Detect which cell encompasses the target text, then output its [X, Y] center coordinate. 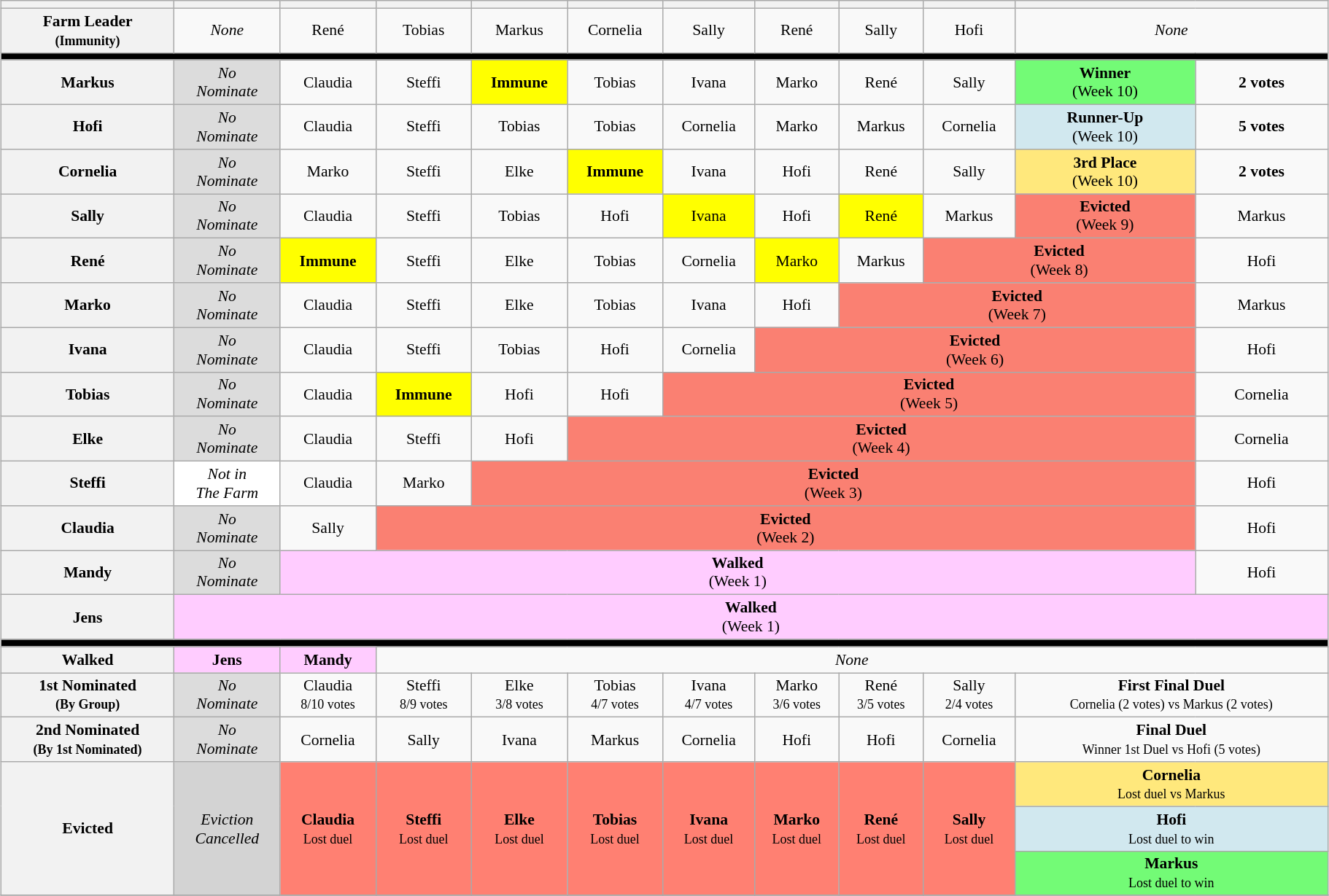
Evicted (Week 7) [1017, 305]
RenéLost duel [881, 828]
ClaudiaLost duel [328, 828]
Evicted [88, 828]
Tobias4/7 votes [616, 696]
Evicted (Week 9) [1104, 216]
EvictionCancelled [228, 828]
SteffiLost duel [423, 828]
Steffi8/9 votes [423, 696]
SallyLost duel [969, 828]
HofiLost duel to win [1171, 828]
Evicted (Week 2) [785, 528]
TobiasLost duel [616, 828]
Evicted (Week 5) [929, 394]
Evicted (Week 4) [881, 439]
CorneliaLost duel vs Markus [1171, 784]
Final DuelWinner 1st Duel vs Hofi (5 votes) [1171, 739]
MarkusLost duel to win [1171, 873]
Runner-Up (Week 10) [1104, 127]
MarkoLost duel [797, 828]
Not inThe Farm [228, 484]
Ivana4/7 votes [709, 696]
Winner (Week 10) [1104, 83]
Evicted (Week 8) [1059, 261]
Walked [88, 660]
5 votes [1262, 127]
Evicted (Week 6) [975, 350]
Claudia8/10 votes [328, 696]
1st Nominated(By Group) [88, 696]
2nd Nominated(By 1st Nominated) [88, 739]
Elke3/8 votes [519, 696]
Sally2/4 votes [969, 696]
First Final DuelCornelia (2 votes) vs Markus (2 votes) [1171, 696]
ElkeLost duel [519, 828]
Farm Leader(Immunity) [88, 31]
IvanaLost duel [709, 828]
Evicted (Week 3) [833, 484]
René3/5 votes [881, 696]
Marko3/6 votes [797, 696]
3rd Place (Week 10) [1104, 172]
